Return [X, Y] of the center of cell containing provided text 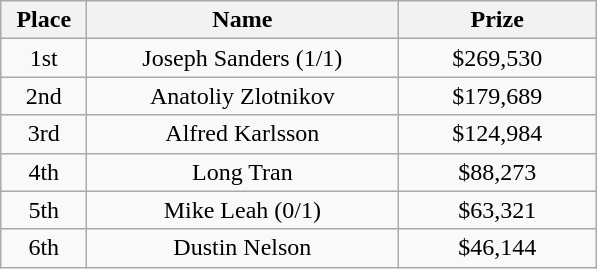
1st [44, 58]
4th [44, 172]
Alfred Karlsson [242, 134]
Joseph Sanders (1/1) [242, 58]
$124,984 [498, 134]
$269,530 [498, 58]
Anatoliy Zlotnikov [242, 96]
$179,689 [498, 96]
Long Tran [242, 172]
2nd [44, 96]
3rd [44, 134]
Dustin Nelson [242, 248]
Place [44, 20]
Prize [498, 20]
$63,321 [498, 210]
Name [242, 20]
Mike Leah (0/1) [242, 210]
5th [44, 210]
$88,273 [498, 172]
6th [44, 248]
$46,144 [498, 248]
